Search for the cell housing the specified text and yield its (X, Y) center coordinate. 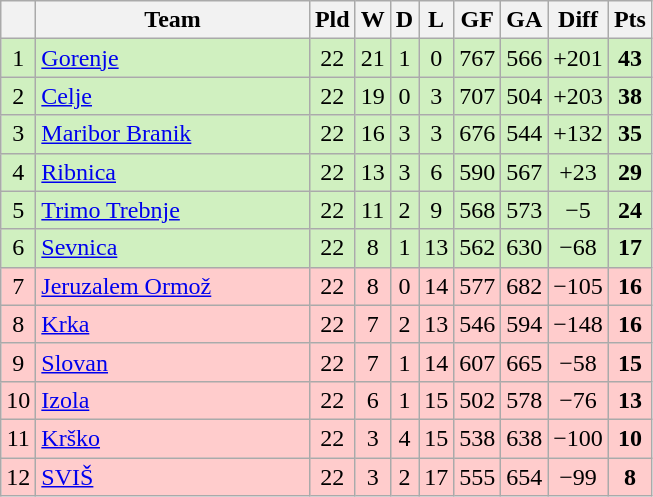
Trimo Trebnje (173, 210)
566 (524, 58)
562 (478, 248)
21 (372, 58)
Diff (578, 20)
578 (524, 400)
Sevnica (173, 248)
Pld (332, 20)
638 (524, 438)
GF (478, 20)
43 (630, 58)
Izola (173, 400)
654 (524, 477)
−58 (578, 362)
Gorenje (173, 58)
630 (524, 248)
Jeruzalem Ormož (173, 286)
568 (478, 210)
Celje (173, 96)
Krka (173, 324)
567 (524, 172)
D (404, 20)
544 (524, 134)
682 (524, 286)
Maribor Branik (173, 134)
767 (478, 58)
546 (478, 324)
−68 (578, 248)
Krško (173, 438)
590 (478, 172)
38 (630, 96)
Ribnica (173, 172)
555 (478, 477)
24 (630, 210)
−148 (578, 324)
−99 (578, 477)
665 (524, 362)
504 (524, 96)
35 (630, 134)
+203 (578, 96)
Pts (630, 20)
−105 (578, 286)
607 (478, 362)
+23 (578, 172)
29 (630, 172)
L (436, 20)
−76 (578, 400)
676 (478, 134)
538 (478, 438)
−5 (578, 210)
502 (478, 400)
5 (18, 210)
GA (524, 20)
577 (478, 286)
SVIŠ (173, 477)
−100 (578, 438)
Slovan (173, 362)
W (372, 20)
+201 (578, 58)
12 (18, 477)
594 (524, 324)
707 (478, 96)
+132 (578, 134)
Team (173, 20)
19 (372, 96)
573 (524, 210)
